Locate the cell with the specified text and output its (x, y) center coordinate. 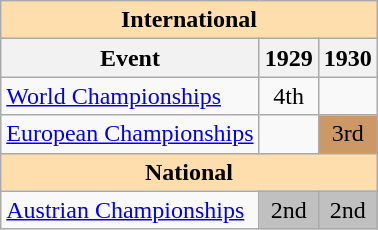
1929 (288, 58)
International (189, 20)
Austrian Championships (130, 210)
3rd (348, 134)
Event (130, 58)
European Championships (130, 134)
National (189, 172)
4th (288, 96)
World Championships (130, 96)
1930 (348, 58)
